Locate the cell with the specified text and output its [x, y] center coordinate. 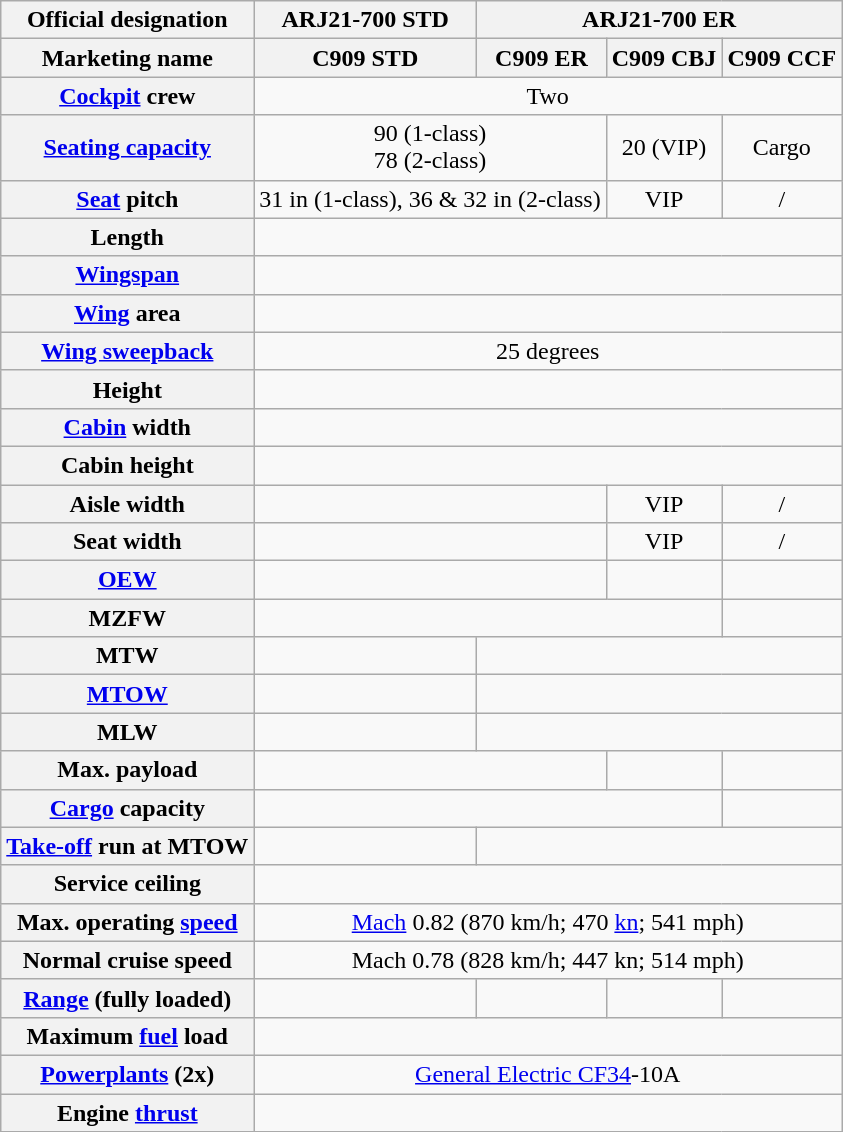
ARJ21-700 ER [660, 20]
OEW [128, 580]
Powerplants (2x) [128, 1074]
C909 CBJ [664, 58]
MTOW [128, 694]
25 degrees [548, 351]
Aisle width [128, 503]
Seating capacity [128, 148]
Marketing name [128, 58]
Service ceiling [128, 884]
Cabin width [128, 427]
Normal cruise speed [128, 960]
Two [548, 96]
Wing sweepback [128, 351]
Seat width [128, 542]
Official designation [128, 20]
C909 ER [542, 58]
Take-off run at MTOW [128, 846]
MZFW [128, 618]
Engine thrust [128, 1113]
31 in (1-class), 36 & 32 in (2-class) [430, 199]
Wing area [128, 313]
Cargo [782, 148]
Max. payload [128, 770]
Maximum fuel load [128, 1036]
C909 STD [366, 58]
MTW [128, 656]
Cabin height [128, 465]
Seat pitch [128, 199]
20 (VIP) [664, 148]
Height [128, 389]
General Electric CF34-10A [548, 1074]
Mach 0.82 (870 km/h; 470 kn; 541 mph) [548, 922]
Cargo capacity [128, 808]
ARJ21-700 STD [366, 20]
C909 CCF [782, 58]
Length [128, 237]
Max. operating speed [128, 922]
Range (fully loaded) [128, 998]
Mach 0.78 (828 km/h; 447 kn; 514 mph) [548, 960]
Cockpit crew [128, 96]
Wingspan [128, 275]
MLW [128, 732]
90 (1-class)78 (2-class) [430, 148]
